Scan for the cell matching the given text and deliver its [X, Y] coordinate at center. 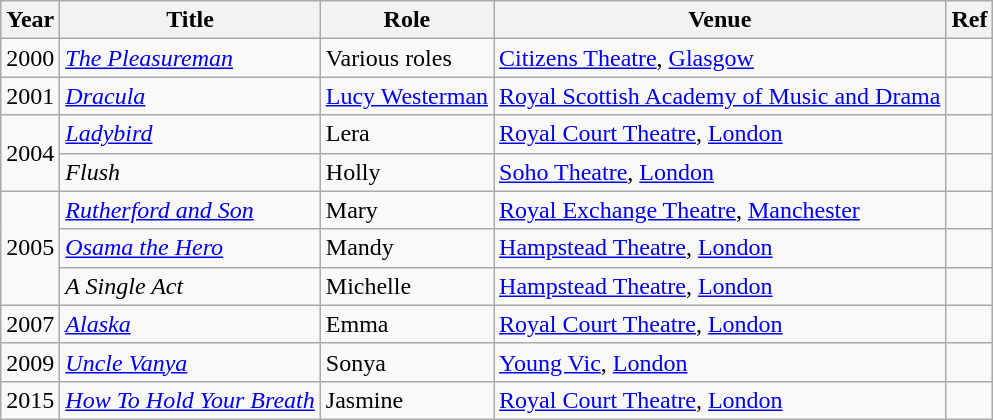
Lucy Westerman [406, 96]
Citizens Theatre, Glasgow [720, 58]
Royal Scottish Academy of Music and Drama [720, 96]
Sonya [406, 362]
Year [30, 20]
Emma [406, 324]
The Pleasureman [190, 58]
How To Hold Your Breath [190, 400]
Uncle Vanya [190, 362]
Young Vic, London [720, 362]
Soho Theatre, London [720, 172]
Jasmine [406, 400]
Mandy [406, 248]
Holly [406, 172]
Rutherford and Son [190, 210]
2015 [30, 400]
2000 [30, 58]
Ladybird [190, 134]
2007 [30, 324]
2005 [30, 248]
Ref [970, 20]
Lera [406, 134]
Michelle [406, 286]
2004 [30, 153]
2009 [30, 362]
Venue [720, 20]
Flush [190, 172]
Dracula [190, 96]
Mary [406, 210]
A Single Act [190, 286]
Royal Exchange Theatre, Manchester [720, 210]
Title [190, 20]
Alaska [190, 324]
2001 [30, 96]
Osama the Hero [190, 248]
Role [406, 20]
Various roles [406, 58]
